Return [x, y] of the center of cell containing provided text 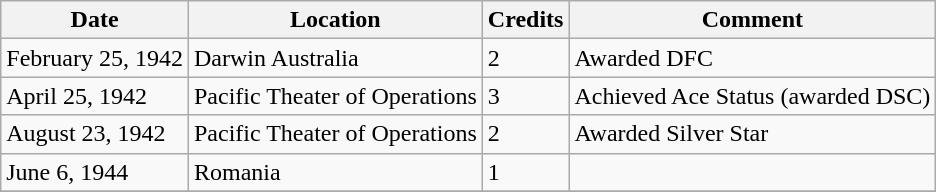
April 25, 1942 [95, 96]
Awarded Silver Star [752, 134]
February 25, 1942 [95, 58]
Darwin Australia [335, 58]
Awarded DFC [752, 58]
Date [95, 20]
Achieved Ace Status (awarded DSC) [752, 96]
Location [335, 20]
June 6, 1944 [95, 172]
Credits [526, 20]
3 [526, 96]
Romania [335, 172]
Comment [752, 20]
1 [526, 172]
August 23, 1942 [95, 134]
